Return (X, Y) of the center of cell containing provided text 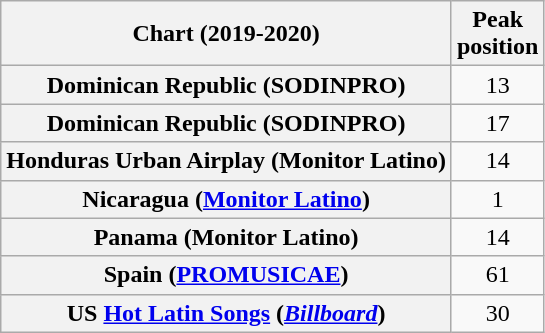
Honduras Urban Airplay (Monitor Latino) (226, 161)
17 (497, 123)
US Hot Latin Songs (Billboard) (226, 313)
Panama (Monitor Latino) (226, 237)
Chart (2019-2020) (226, 34)
1 (497, 199)
61 (497, 275)
Nicaragua (Monitor Latino) (226, 199)
Spain (PROMUSICAE) (226, 275)
Peakposition (497, 34)
13 (497, 85)
30 (497, 313)
